Capture the cell that displays the provided text and extract its [x, y] central coordinate. 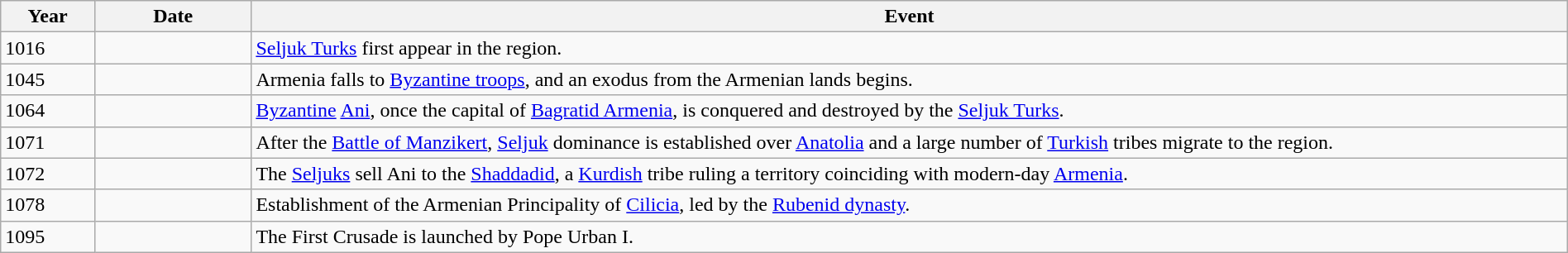
Event [910, 17]
Establishment of the Armenian Principality of Cilicia, led by the Rubenid dynasty. [910, 205]
The First Crusade is launched by Pope Urban I. [910, 236]
1078 [48, 205]
Year [48, 17]
Armenia falls to Byzantine troops, and an exodus from the Armenian lands begins. [910, 79]
1095 [48, 236]
1016 [48, 48]
The Seljuks sell Ani to the Shaddadid, a Kurdish tribe ruling a territory coinciding with modern-day Armenia. [910, 174]
1071 [48, 142]
1045 [48, 79]
Seljuk Turks first appear in the region. [910, 48]
1072 [48, 174]
After the Battle of Manzikert, Seljuk dominance is established over Anatolia and a large number of Turkish tribes migrate to the region. [910, 142]
Date [172, 17]
Byzantine Ani, once the capital of Bagratid Armenia, is conquered and destroyed by the Seljuk Turks. [910, 111]
1064 [48, 111]
